Return (X, Y) of the center of cell containing provided text 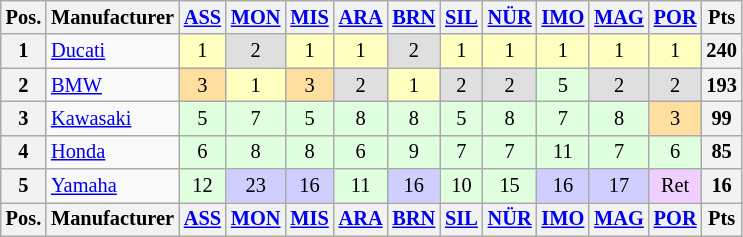
Honda (112, 152)
193 (721, 85)
4 (24, 152)
Yamaha (112, 186)
BMW (112, 85)
12 (202, 186)
Ducati (112, 51)
85 (721, 152)
15 (510, 186)
10 (462, 186)
240 (721, 51)
99 (721, 118)
Ret (676, 186)
9 (414, 152)
17 (619, 186)
Kawasaki (112, 118)
23 (256, 186)
